From the cell containing the given text, extract its center point as [x, y] coordinate. 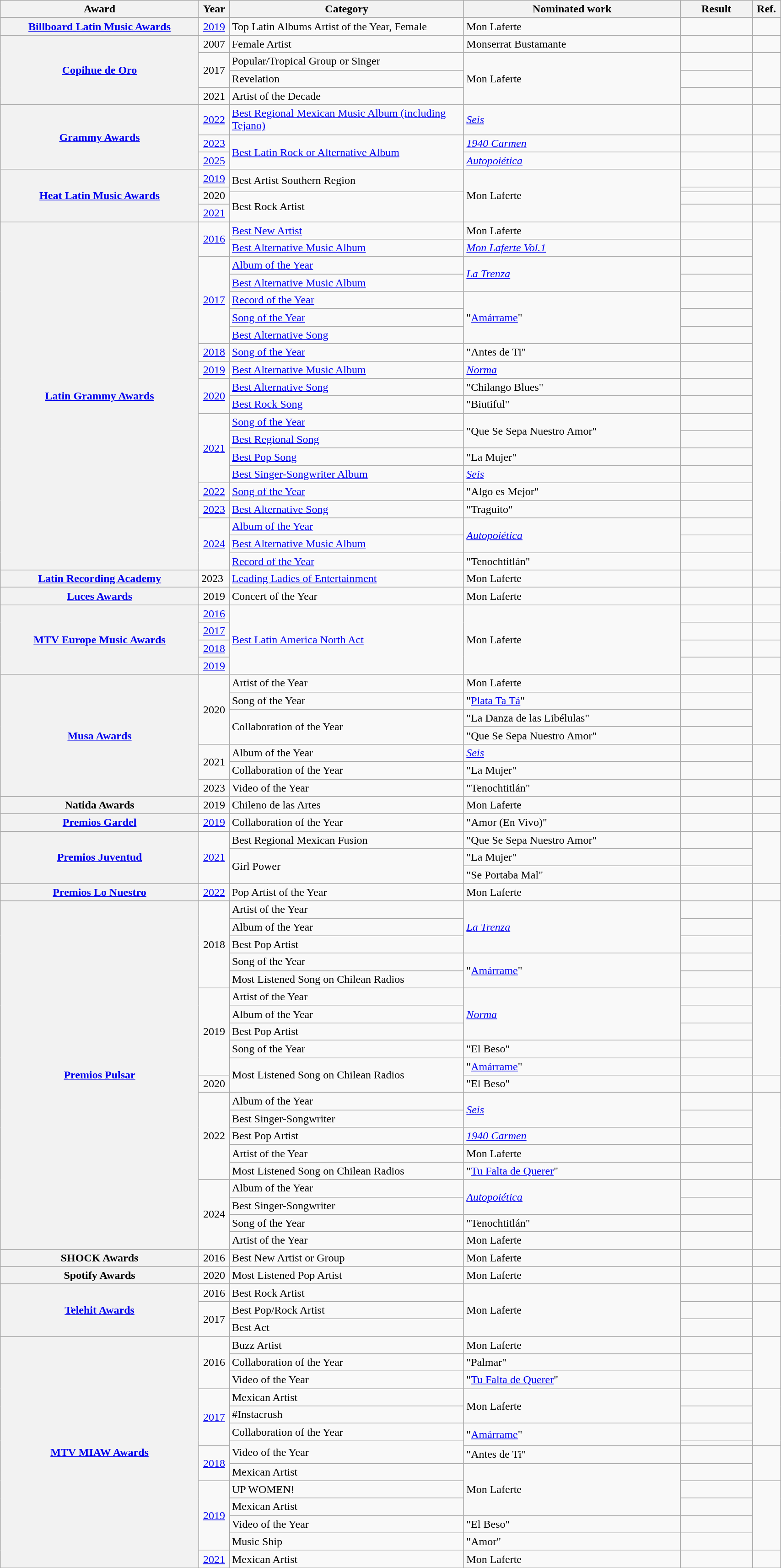
Best New Artist or Group [346, 1258]
Best Regional Mexican Fusion [346, 840]
Girl Power [346, 866]
Year [214, 9]
2007 [214, 44]
Monserrat Bustamante [572, 44]
Best Rock Song [346, 404]
Premios Lo Nuestro [100, 892]
"Se Portaba Mal" [572, 875]
SHOCK Awards [100, 1258]
Latin Recording Academy [100, 579]
Best Pop Song [346, 457]
Best Artist Southern Region [346, 180]
Concert of the Year [346, 596]
Premios Juventud [100, 857]
Chileno de las Artes [346, 805]
Best Regional Mexican Music Album (including Tejano) [346, 120]
"Amor (En Vivo)" [572, 823]
"Chilango Blues" [572, 387]
"Amor" [572, 1541]
"Algo es Mejor" [572, 491]
UP WOMEN! [346, 1489]
Leading Ladies of Entertainment [346, 579]
Pop Artist of the Year [346, 892]
Music Ship [346, 1541]
Top Latin Albums Artist of the Year, Female [346, 27]
Musa Awards [100, 735]
Best Act [346, 1327]
Premios Pulsar [100, 1075]
Best Regional Song [346, 439]
Copihue de Oro [100, 70]
2025 [214, 161]
Grammy Awards [100, 137]
Luces Awards [100, 596]
Heat Latin Music Awards [100, 195]
Buzz Artist [346, 1345]
"Biutiful" [572, 404]
MTV MIAW Awards [100, 1452]
Best Latin Rock or Alternative Album [346, 152]
MTV Europe Music Awards [100, 640]
Mon Laferte Vol.1 [572, 248]
#Instacrush [346, 1415]
"Palmar" [572, 1363]
Ref. [767, 9]
Artist of the Decade [346, 96]
Telehit Awards [100, 1310]
Premios Gardel [100, 823]
"Plata Ta Tá" [572, 700]
Female Artist [346, 44]
"Traguito" [572, 509]
Category [346, 9]
Result [716, 9]
Best Singer-Songwriter Album [346, 474]
Award [100, 9]
Spotify Awards [100, 1275]
"La Danza de las Libélulas" [572, 718]
Best Pop/Rock Artist [346, 1310]
Nominated work [572, 9]
Natida Awards [100, 805]
Billboard Latin Music Awards [100, 27]
Best Latin America North Act [346, 640]
Latin Grammy Awards [100, 395]
Popular/Tropical Group or Singer [346, 61]
Revelation [346, 79]
Best New Artist [346, 230]
Most Listened Pop Artist [346, 1275]
